For the text-containing cell, return its midpoint in (X, Y) coordinate format. 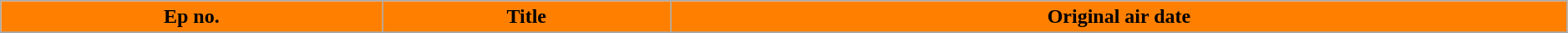
Original air date (1119, 17)
Ep no. (192, 17)
Title (526, 17)
